Determine the [X, Y] coordinate at the center of the cell enclosing the given text.  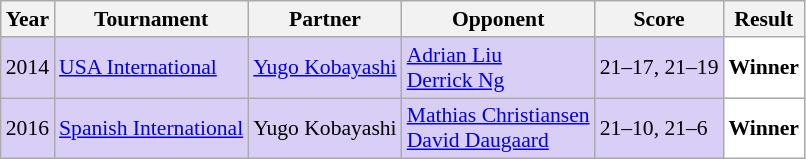
Tournament [151, 19]
2014 [28, 68]
Partner [324, 19]
Mathias Christiansen David Daugaard [498, 128]
21–10, 21–6 [660, 128]
Opponent [498, 19]
Result [764, 19]
Year [28, 19]
21–17, 21–19 [660, 68]
Score [660, 19]
Spanish International [151, 128]
Adrian Liu Derrick Ng [498, 68]
2016 [28, 128]
USA International [151, 68]
